Search for the cell housing the specified text and yield its (X, Y) center coordinate. 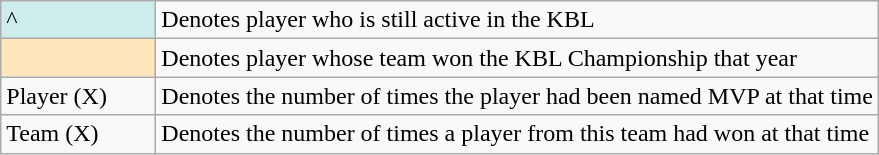
Denotes player who is still active in the KBL (518, 20)
Team (X) (78, 134)
Denotes the number of times the player had been named MVP at that time (518, 96)
Denotes player whose team won the KBL Championship that year (518, 58)
Denotes the number of times a player from this team had won at that time (518, 134)
^ (78, 20)
Player (X) (78, 96)
